Capture the cell that displays the provided text and extract its (X, Y) central coordinate. 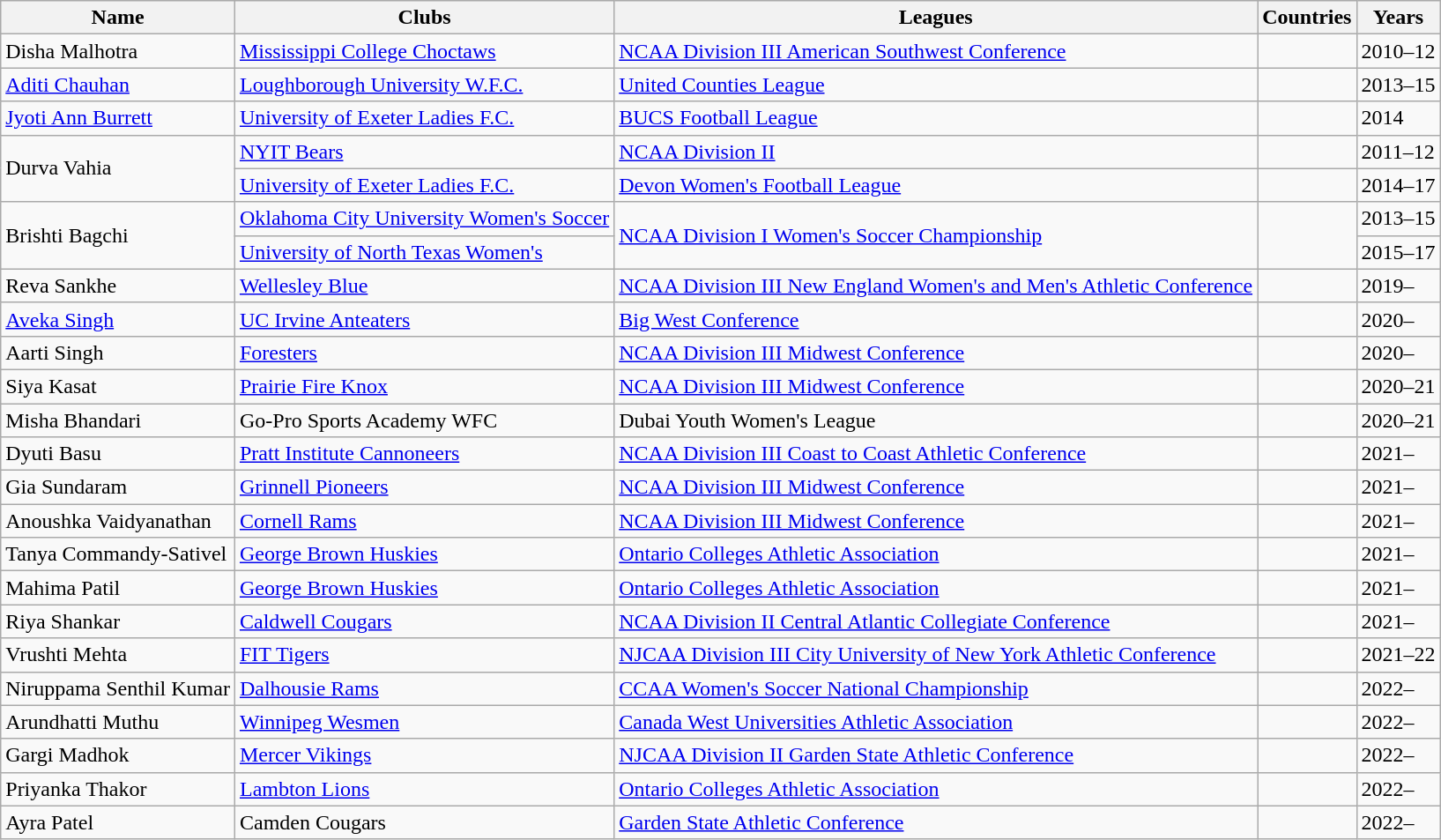
Niruppama Senthil Kumar (118, 688)
Prairie Fire Knox (424, 386)
Dalhousie Rams (424, 688)
Leagues (936, 18)
NYIT Bears (424, 152)
Ayra Patel (118, 822)
Camden Cougars (424, 822)
2014 (1398, 118)
Gargi Madhok (118, 755)
Anoushka Vaidyanathan (118, 521)
Grinnell Pioneers (424, 487)
2010–12 (1398, 51)
Pratt Institute Cannoneers (424, 454)
Dyuti Basu (118, 454)
FIT Tigers (424, 655)
Reva Sankhe (118, 286)
United Counties League (936, 85)
University of North Texas Women's (424, 252)
Tanya Commandy-Sativel (118, 554)
Riya Shankar (118, 621)
Lambton Lions (424, 789)
Mercer Vikings (424, 755)
Mississippi College Choctaws (424, 51)
NJCAA Division III City University of New York Athletic Conference (936, 655)
UC Irvine Anteaters (424, 319)
Arundhatti Muthu (118, 722)
Name (118, 18)
Siya Kasat (118, 386)
2021–22 (1398, 655)
Vrushti Mehta (118, 655)
NCAA Division III American Southwest Conference (936, 51)
NCAA Division I Women's Soccer Championship (936, 235)
2015–17 (1398, 252)
Aveka Singh (118, 319)
Caldwell Cougars (424, 621)
Clubs (424, 18)
Devon Women's Football League (936, 185)
Oklahoma City University Women's Soccer (424, 219)
Jyoti Ann Burrett (118, 118)
2011–12 (1398, 152)
Winnipeg Wesmen (424, 722)
NJCAA Division II Garden State Athletic Conference (936, 755)
Loughborough University W.F.C. (424, 85)
Aditi Chauhan (118, 85)
Priyanka Thakor (118, 789)
Mahima Patil (118, 588)
2014–17 (1398, 185)
Garden State Athletic Conference (936, 822)
Brishti Bagchi (118, 235)
NCAA Division II Central Atlantic Collegiate Conference (936, 621)
Aarti Singh (118, 353)
Misha Bhandari (118, 420)
2019– (1398, 286)
NCAA Division II (936, 152)
NCAA Division III New England Women's and Men's Athletic Conference (936, 286)
Big West Conference (936, 319)
Dubai Youth Women's League (936, 420)
Countries (1307, 18)
NCAA Division III Coast to Coast Athletic Conference (936, 454)
Foresters (424, 353)
Cornell Rams (424, 521)
Durva Vahia (118, 168)
CCAA Women's Soccer National Championship (936, 688)
Disha Malhotra (118, 51)
Gia Sundaram (118, 487)
Go-Pro Sports Academy WFC (424, 420)
BUCS Football League (936, 118)
Wellesley Blue (424, 286)
Canada West Universities Athletic Association (936, 722)
Years (1398, 18)
